Extract the (x, y) coordinate from the center of the cell holding the provided text.  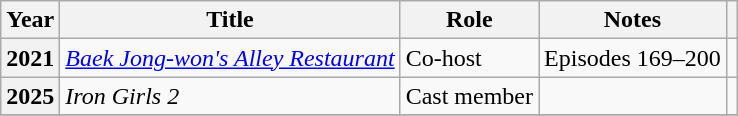
Notes (633, 20)
Baek Jong-won's Alley Restaurant (230, 58)
Episodes 169–200 (633, 58)
Title (230, 20)
Cast member (469, 96)
Year (30, 20)
2021 (30, 58)
Co-host (469, 58)
Role (469, 20)
Iron Girls 2 (230, 96)
2025 (30, 96)
